Search for the cell housing the specified text and yield its [x, y] center coordinate. 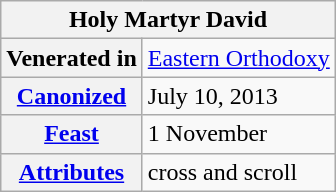
Holy Martyr David [168, 20]
Eastern Orthodoxy [238, 58]
cross and scroll [238, 172]
Canonized [72, 96]
1 November [238, 134]
Attributes [72, 172]
Feast [72, 134]
Venerated in [72, 58]
July 10, 2013 [238, 96]
